Capture the cell that displays the provided text and extract its (X, Y) central coordinate. 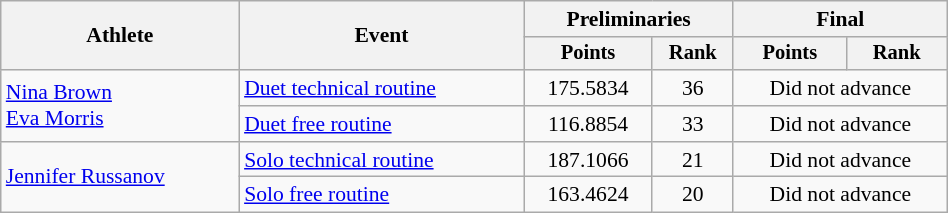
33 (692, 124)
Event (382, 36)
Jennifer Russanov (120, 178)
163.4624 (588, 195)
175.5834 (588, 88)
Duet free routine (382, 124)
187.1066 (588, 160)
Solo free routine (382, 195)
21 (692, 160)
36 (692, 88)
Final (840, 19)
Duet technical routine (382, 88)
Solo technical routine (382, 160)
Athlete (120, 36)
Preliminaries (629, 19)
116.8854 (588, 124)
Nina BrownEva Morris (120, 106)
20 (692, 195)
